Provide the (X, Y) coordinate of the cell's center where the given text is located.  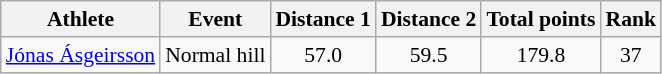
Total points (540, 19)
Rank (630, 19)
37 (630, 55)
179.8 (540, 55)
57.0 (322, 55)
Normal hill (215, 55)
Athlete (80, 19)
Distance 1 (322, 19)
59.5 (428, 55)
Jónas Ásgeirsson (80, 55)
Event (215, 19)
Distance 2 (428, 19)
